Identify which cell holds the provided text, then report its (X, Y) central coordinate. 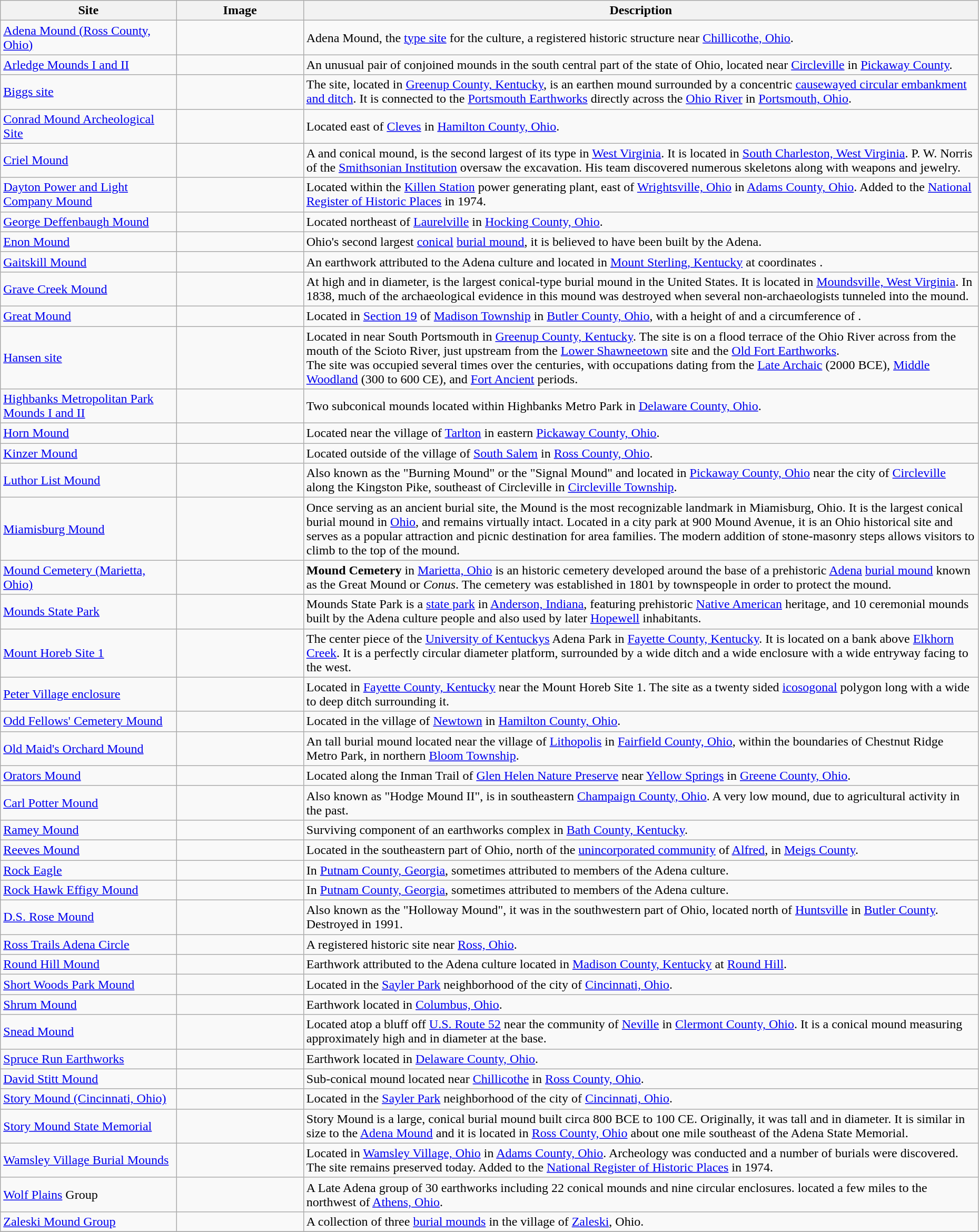
Adena Mound (Ross County, Ohio) (88, 38)
Gaitskill Mound (88, 262)
D.S. Rose Mound (88, 917)
Highbanks Metropolitan Park Mounds I and II (88, 406)
Carl Potter Mound (88, 802)
Mount Horeb Site 1 (88, 653)
Rock Eagle (88, 870)
Located outside of the village of South Salem in Ross County, Ohio. (640, 453)
Snead Mound (88, 1032)
Two subconical mounds located within Highbanks Metro Park in Delaware County, Ohio. (640, 406)
Located in Section 19 of Madison Township in Butler County, Ohio, with a height of and a circumference of . (640, 316)
Arledge Mounds I and II (88, 65)
Image (240, 11)
Shrum Mound (88, 1005)
Luthor List Mound (88, 480)
Round Hill Mound (88, 965)
George Deffenbaugh Mound (88, 222)
Peter Village enclosure (88, 694)
Located in the southeastern part of Ohio, north of the unincorporated community of Alfred, in Meigs County. (640, 850)
Description (640, 11)
A registered historic site near Ross, Ohio. (640, 945)
Miamisburg Mound (88, 529)
Also known as the "Holloway Mound", it was in the southwestern part of Ohio, located north of Huntsville in Butler County. Destroyed in 1991. (640, 917)
An unusual pair of conjoined mounds in the south central part of the state of Ohio, located near Circleville in Pickaway County. (640, 65)
Short Woods Park Mound (88, 985)
Ohio's second largest conical burial mound, it is believed to have been built by the Adena. (640, 242)
Located in the village of Newtown in Hamilton County, Ohio. (640, 721)
Zaleski Mound Group (88, 1221)
A collection of three burial mounds in the village of Zaleski, Ohio. (640, 1221)
Located northeast of Laurelville in Hocking County, Ohio. (640, 222)
Surviving component of an earthworks complex in Bath County, Kentucky. (640, 830)
Sub-conical mound located near Chillicothe in Ross County, Ohio. (640, 1079)
Great Mound (88, 316)
Odd Fellows' Cemetery Mound (88, 721)
Earthwork located in Columbus, Ohio. (640, 1005)
Ross Trails Adena Circle (88, 945)
Criel Mound (88, 160)
Story Mound (Cincinnati, Ohio) (88, 1099)
Located along the Inman Trail of Glen Helen Nature Preserve near Yellow Springs in Greene County, Ohio. (640, 776)
An earthwork attributed to the Adena culture and located in Mount Sterling, Kentucky at coordinates . (640, 262)
Mound Cemetery (Marietta, Ohio) (88, 577)
Orators Mound (88, 776)
Biggs site (88, 92)
Grave Creek Mound (88, 289)
Kinzer Mound (88, 453)
Earthwork attributed to the Adena culture located in Madison County, Kentucky at Round Hill. (640, 965)
Old Maid's Orchard Mound (88, 749)
Wamsley Village Burial Mounds (88, 1160)
Reeves Mound (88, 850)
Horn Mound (88, 433)
Spruce Run Earthworks (88, 1059)
Rock Hawk Effigy Mound (88, 890)
David Stitt Mound (88, 1079)
Located near the village of Tarlton in eastern Pickaway County, Ohio. (640, 433)
Dayton Power and Light Company Mound (88, 195)
Earthwork located in Delaware County, Ohio. (640, 1059)
A Late Adena group of 30 earthworks including 22 conical mounds and nine circular enclosures. located a few miles to the northwest of Athens, Ohio. (640, 1194)
Located east of Cleves in Hamilton County, Ohio. (640, 126)
Wolf Plains Group (88, 1194)
Hansen site (88, 358)
Mounds State Park (88, 612)
Conrad Mound Archeological Site (88, 126)
Story Mound State Memorial (88, 1126)
Site (88, 11)
Adena Mound, the type site for the culture, a registered historic structure near Chillicothe, Ohio. (640, 38)
Ramey Mound (88, 830)
Enon Mound (88, 242)
Also known as "Hodge Mound II", is in southeastern Champaign County, Ohio. A very low mound, due to agricultural activity in the past. (640, 802)
